Output the [X, Y] coordinate of the center of the cell containing the given text.  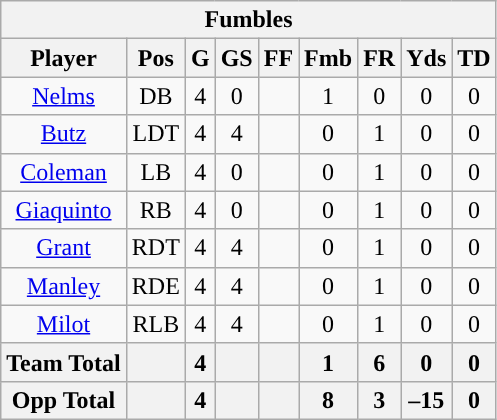
Fumbles [248, 20]
RDT [156, 248]
RLB [156, 324]
Yds [426, 58]
Coleman [64, 172]
Opp Total [64, 400]
DB [156, 96]
LDT [156, 134]
GS [236, 58]
Butz [64, 134]
Grant [64, 248]
3 [380, 400]
Player [64, 58]
8 [328, 400]
RB [156, 210]
FF [278, 58]
RDE [156, 286]
Nelms [64, 96]
Milot [64, 324]
G [200, 58]
LB [156, 172]
Team Total [64, 362]
FR [380, 58]
6 [380, 362]
Pos [156, 58]
TD [474, 58]
Giaquinto [64, 210]
Fmb [328, 58]
Manley [64, 286]
–15 [426, 400]
